Identify which cell holds the provided text, then report its (x, y) central coordinate. 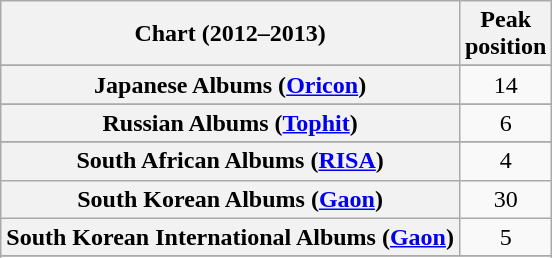
Peakposition (505, 34)
South Korean Albums (Gaon) (230, 199)
Chart (2012–2013) (230, 34)
Russian Albums (Tophit) (230, 123)
30 (505, 199)
Japanese Albums (Oricon) (230, 85)
6 (505, 123)
South African Albums (RISA) (230, 161)
5 (505, 237)
4 (505, 161)
14 (505, 85)
South Korean International Albums (Gaon) (230, 237)
